Locate the cell with the specified text and output its [X, Y] center coordinate. 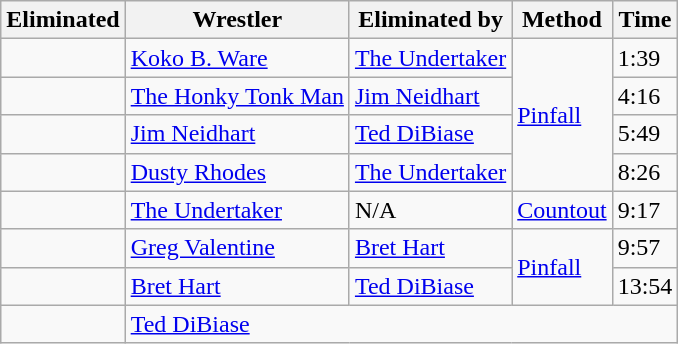
8:26 [645, 172]
5:49 [645, 134]
13:54 [645, 286]
The Honky Tonk Man [237, 96]
Method [562, 20]
9:57 [645, 248]
Wrestler [237, 20]
Koko B. Ware [237, 58]
Eliminated by [430, 20]
4:16 [645, 96]
Greg Valentine [237, 248]
N/A [430, 210]
1:39 [645, 58]
9:17 [645, 210]
Dusty Rhodes [237, 172]
Eliminated [63, 20]
Time [645, 20]
Countout [562, 210]
